Extract the [X, Y] coordinate from the center of the cell holding the provided text.  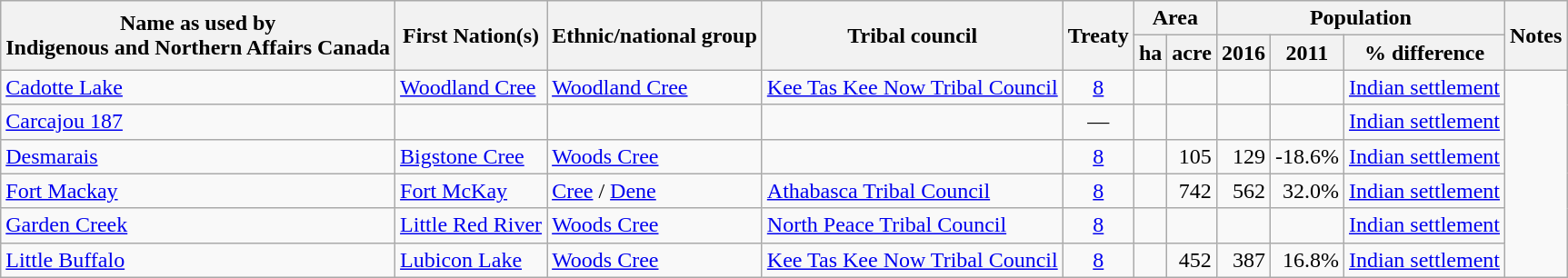
Little Red River [471, 225]
2016 [1243, 53]
452 [1193, 260]
Area [1174, 18]
2011 [1307, 53]
562 [1243, 191]
ha [1150, 53]
Garden Creek [198, 225]
32.0% [1307, 191]
% difference [1423, 53]
Tribal council [913, 35]
Population [1360, 18]
— [1098, 122]
Notes [1536, 35]
Treaty [1098, 35]
Name as used byIndigenous and Northern Affairs Canada [198, 35]
Athabasca Tribal Council [913, 191]
129 [1243, 156]
North Peace Tribal Council [913, 225]
Carcajou 187 [198, 122]
Bigstone Cree [471, 156]
16.8% [1307, 260]
Fort McKay [471, 191]
387 [1243, 260]
Desmarais [198, 156]
105 [1193, 156]
Ethnic/national group [654, 35]
Lubicon Lake [471, 260]
First Nation(s) [471, 35]
Cadotte Lake [198, 87]
Fort Mackay [198, 191]
Little Buffalo [198, 260]
Cree / Dene [654, 191]
742 [1193, 191]
-18.6% [1307, 156]
acre [1193, 53]
